Capture the cell that displays the provided text and extract its (X, Y) central coordinate. 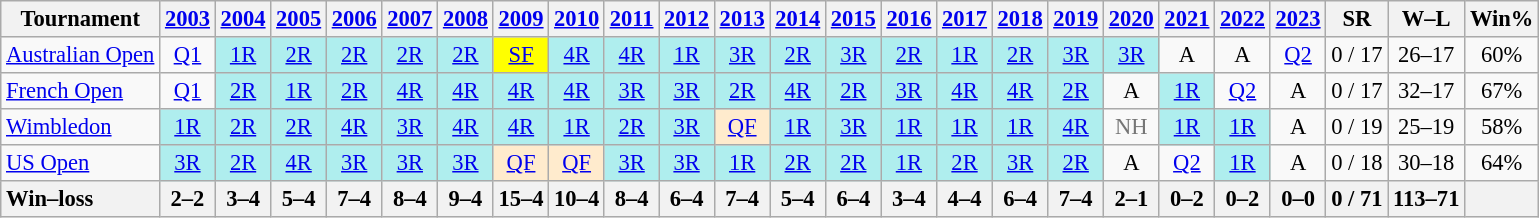
0 / 71 (1357, 199)
US Open (80, 163)
SF (521, 55)
2012 (687, 19)
2023 (1298, 19)
Wimbledon (80, 127)
W–L (1426, 19)
Tournament (80, 19)
2004 (243, 19)
30–18 (1426, 163)
Win% (1502, 19)
64% (1502, 163)
2022 (1243, 19)
67% (1502, 91)
2013 (742, 19)
2019 (1076, 19)
Australian Open (80, 55)
2009 (521, 19)
25–19 (1426, 127)
2006 (354, 19)
2016 (909, 19)
4–4 (965, 199)
113–71 (1426, 199)
10–4 (577, 199)
26–17 (1426, 55)
2005 (299, 19)
2018 (1020, 19)
2008 (466, 19)
2021 (1187, 19)
0 / 18 (1357, 163)
French Open (80, 91)
2020 (1132, 19)
2014 (798, 19)
SR (1357, 19)
2–1 (1132, 199)
32–17 (1426, 91)
2007 (410, 19)
2011 (631, 19)
2003 (188, 19)
2015 (854, 19)
0–0 (1298, 199)
NH (1132, 127)
2017 (965, 19)
60% (1502, 55)
58% (1502, 127)
Win–loss (80, 199)
15–4 (521, 199)
0 / 19 (1357, 127)
9–4 (466, 199)
2010 (577, 19)
2–2 (188, 199)
